Identify which cell holds the provided text, then report its (x, y) central coordinate. 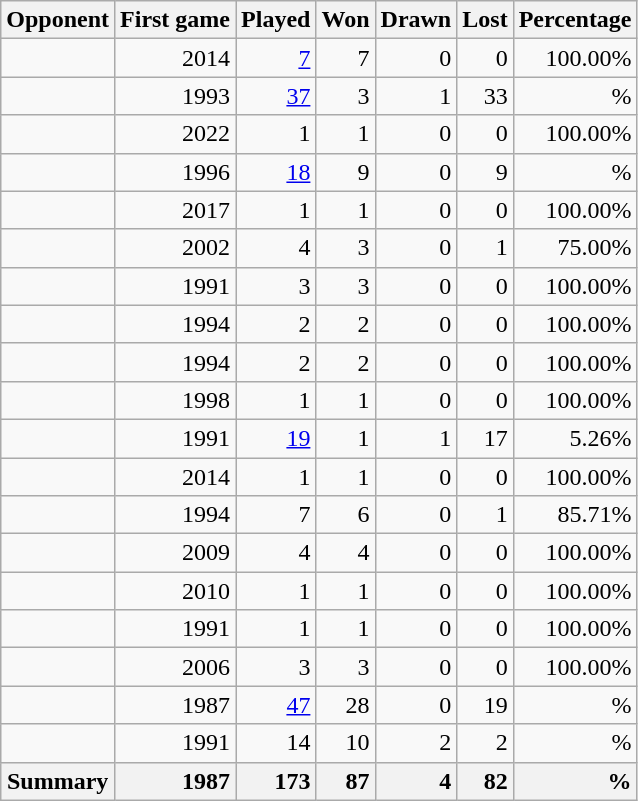
2009 (176, 553)
Lost (485, 20)
37 (276, 96)
First game (176, 20)
17 (485, 438)
18 (276, 172)
14 (276, 743)
28 (346, 705)
82 (485, 781)
Played (276, 20)
75.00% (575, 248)
2010 (176, 591)
Opponent (58, 20)
Drawn (416, 20)
Percentage (575, 20)
87 (346, 781)
5.26% (575, 438)
Won (346, 20)
1996 (176, 172)
33 (485, 96)
Summary (58, 781)
1998 (176, 400)
10 (346, 743)
2006 (176, 667)
2022 (176, 134)
173 (276, 781)
47 (276, 705)
1993 (176, 96)
85.71% (575, 515)
2017 (176, 210)
6 (346, 515)
2002 (176, 248)
